Locate the cell with the specified text and output its [x, y] center coordinate. 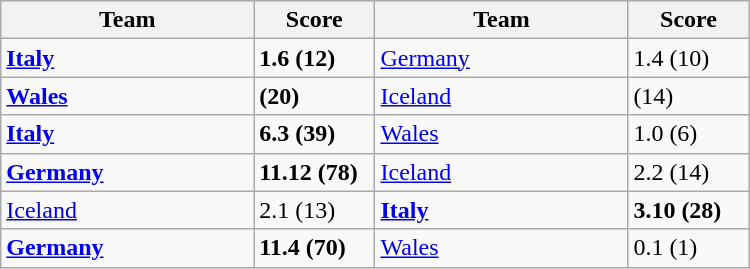
11.12 (78) [314, 172]
1.0 (6) [688, 134]
2.1 (13) [314, 210]
0.1 (1) [688, 248]
(20) [314, 96]
2.2 (14) [688, 172]
6.3 (39) [314, 134]
11.4 (70) [314, 248]
1.4 (10) [688, 58]
3.10 (28) [688, 210]
1.6 (12) [314, 58]
(14) [688, 96]
